For the text-containing cell, return its midpoint in [X, Y] coordinate format. 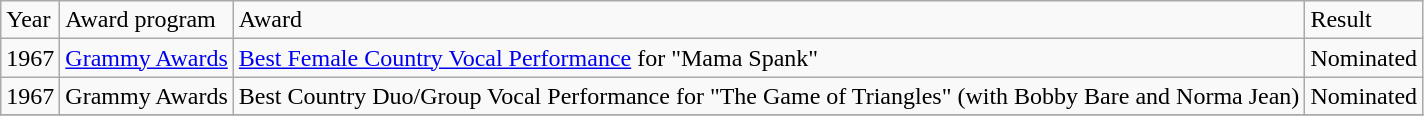
Result [1364, 20]
Award program [147, 20]
Best Country Duo/Group Vocal Performance for "The Game of Triangles" (with Bobby Bare and Norma Jean) [769, 96]
Award [769, 20]
Best Female Country Vocal Performance for "Mama Spank" [769, 58]
Year [30, 20]
